Search for the cell housing the specified text and yield its [x, y] center coordinate. 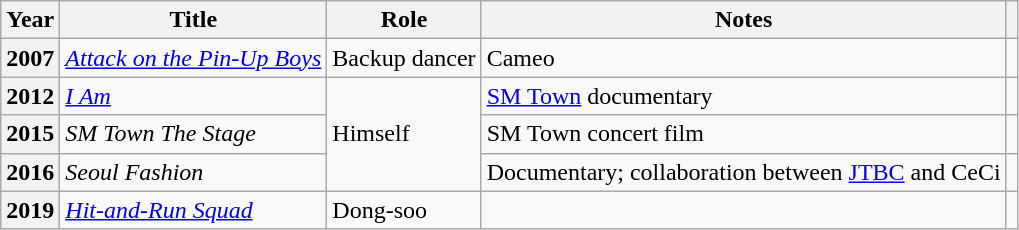
Seoul Fashion [194, 172]
2015 [30, 134]
Year [30, 20]
Notes [744, 20]
Hit-and-Run Squad [194, 210]
I Am [194, 96]
Dong-soo [404, 210]
2019 [30, 210]
2007 [30, 58]
Role [404, 20]
SM Town concert film [744, 134]
Backup dancer [404, 58]
2016 [30, 172]
Attack on the Pin-Up Boys [194, 58]
Documentary; collaboration between JTBC and CeCi [744, 172]
Title [194, 20]
2012 [30, 96]
SM Town The Stage [194, 134]
SM Town documentary [744, 96]
Himself [404, 134]
Cameo [744, 58]
